Pinpoint the cell where the given text exists, returning its (x, y) midpoint coordinate. 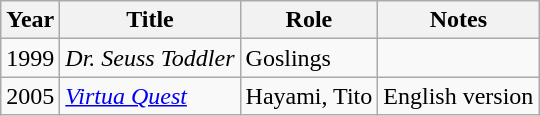
Virtua Quest (150, 96)
Hayami, Tito (309, 96)
Dr. Seuss Toddler (150, 58)
English version (458, 96)
2005 (30, 96)
Notes (458, 20)
Year (30, 20)
Role (309, 20)
Title (150, 20)
1999 (30, 58)
Goslings (309, 58)
